Return [X, Y] of the center of cell containing provided text 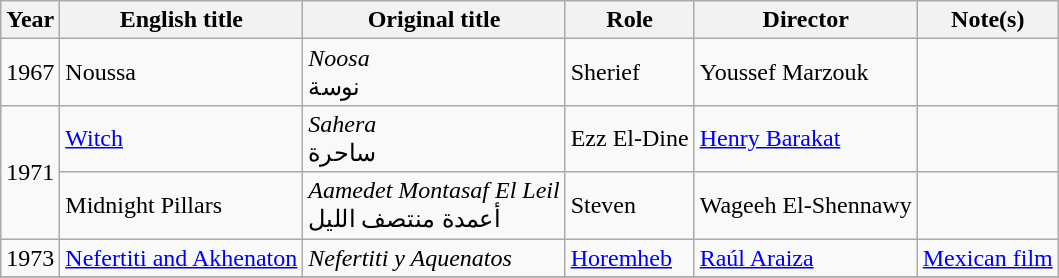
1973 [30, 257]
Sherief [630, 72]
Note(s) [988, 20]
Youssef Marzouk [806, 72]
Aamedet Montasaf El Leilأعمدة منتصف الليل [434, 206]
Wageeh El-Shennawy [806, 206]
Steven [630, 206]
Raúl Araiza [806, 257]
Henry Barakat [806, 138]
Horemheb [630, 257]
Mexican film [988, 257]
Ezz El-Dine [630, 138]
Noosaنوسة [434, 72]
Role [630, 20]
Original title [434, 20]
Year [30, 20]
Midnight Pillars [182, 206]
Noussa [182, 72]
1971 [30, 172]
Director [806, 20]
Nefertiti and Akhenaton [182, 257]
Saheraساحرة [434, 138]
1967 [30, 72]
Witch [182, 138]
English title [182, 20]
Nefertiti y Aquenatos [434, 257]
